Pinpoint the cell where the given text exists, returning its [x, y] midpoint coordinate. 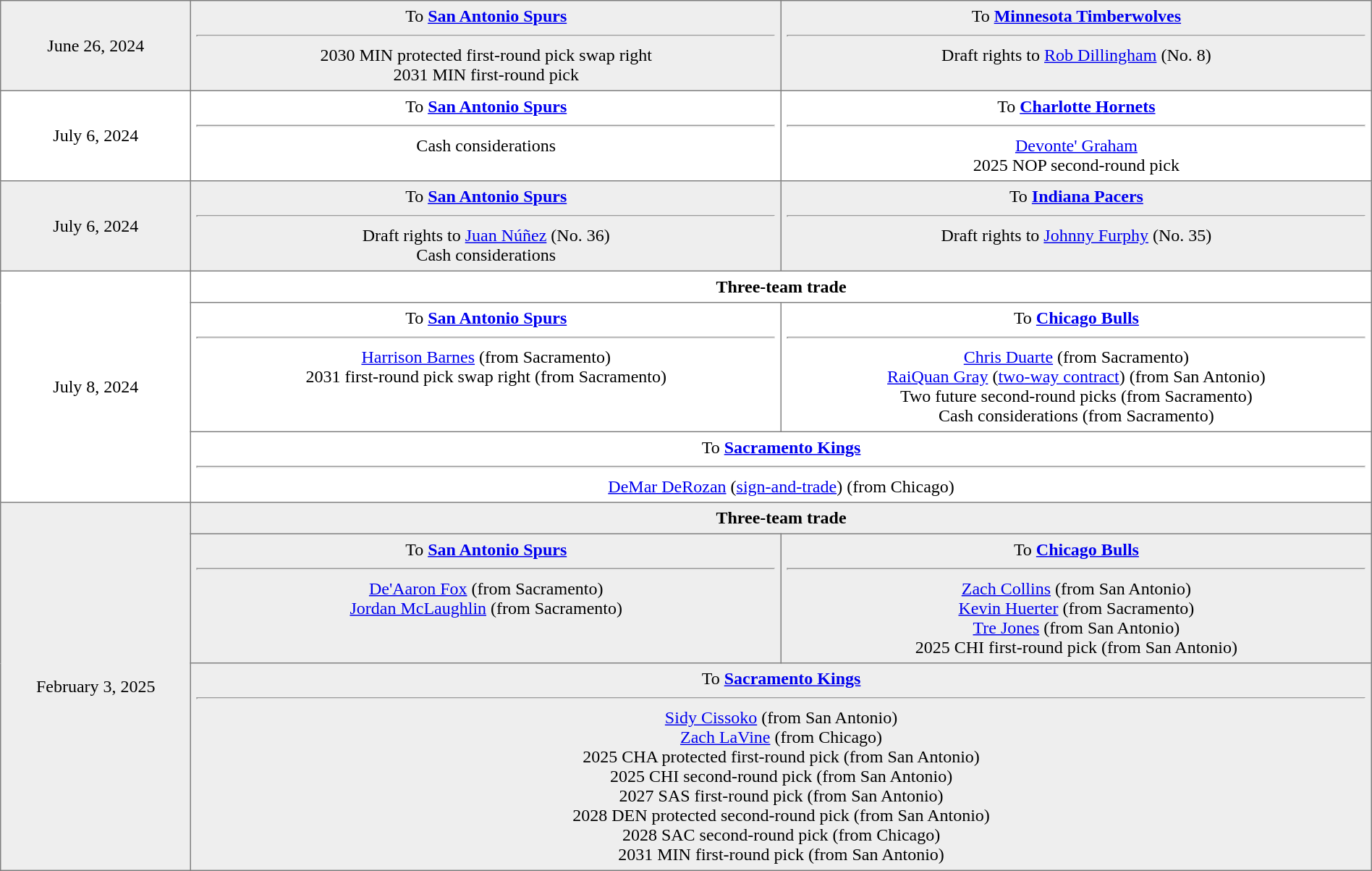
To Indiana PacersDraft rights to Johnny Furphy (No. 35) [1077, 226]
June 26, 2024 [96, 46]
To Sacramento KingsDeMar DeRozan (sign-and-trade) (from Chicago) [782, 467]
July 8, 2024 [96, 387]
To San Antonio SpursCash considerations [486, 135]
To San Antonio SpursDraft rights to Juan Núñez (No. 36)Cash considerations [486, 226]
To San Antonio SpursHarrison Barnes (from Sacramento)2031 first-round pick swap right (from Sacramento) [486, 367]
February 3, 2025 [96, 686]
To San Antonio SpursDe'Aaron Fox (from Sacramento)Jordan McLaughlin (from Sacramento) [486, 598]
To Minnesota TimberwolvesDraft rights to Rob Dillingham (No. 8) [1077, 46]
To Charlotte HornetsDevonte' Graham2025 NOP second-round pick [1077, 135]
To San Antonio Spurs2030 MIN protected first-round pick swap right2031 MIN first-round pick [486, 46]
